Return [X, Y] of the center of cell containing provided text 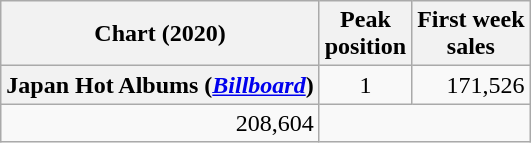
171,526 [471, 85]
Peakposition [365, 34]
1 [365, 85]
First weeksales [471, 34]
208,604 [160, 123]
Chart (2020) [160, 34]
Japan Hot Albums (Billboard) [160, 85]
